Capture the cell that displays the provided text and extract its [x, y] central coordinate. 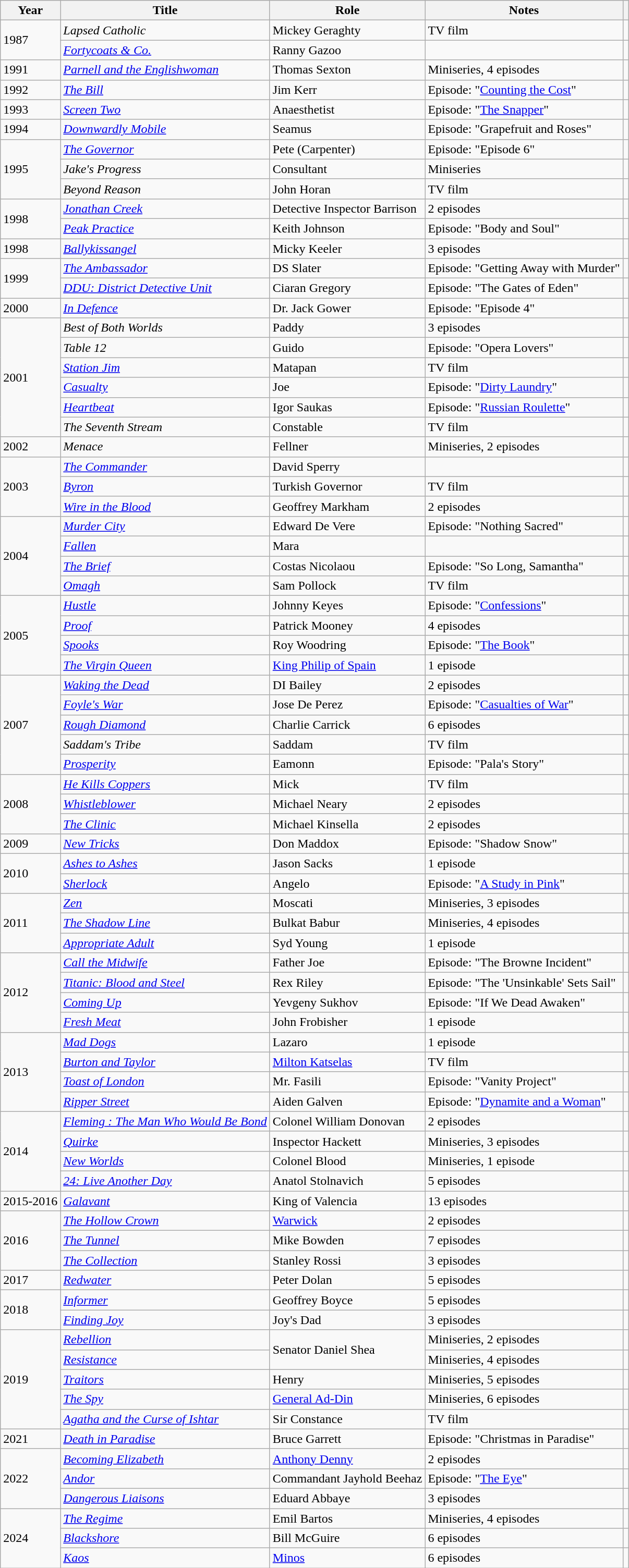
Episode: "The Gates of Eden" [524, 288]
Bulkat Babur [347, 923]
2010 [30, 873]
Byron [165, 486]
Spooks [165, 645]
Episode: "The Book" [524, 645]
Blackshore [165, 1538]
2011 [30, 923]
2007 [30, 725]
2003 [30, 486]
Eamonn [347, 764]
Michael Kinsella [347, 824]
1992 [30, 90]
2000 [30, 308]
Sherlock [165, 884]
Episode: "Grapefruit and Roses" [524, 129]
Commandant Jayhold Beehaz [347, 1478]
Episode: "The 'Unsinkable' Sets Sail" [524, 983]
Episode: "A Study in Pink" [524, 884]
1991 [30, 70]
New Tricks [165, 843]
1993 [30, 109]
Galavant [165, 1200]
2009 [30, 843]
Jonathan Creek [165, 209]
Whistleblower [165, 804]
Prosperity [165, 764]
Becoming Elizabeth [165, 1459]
Lazaro [347, 1042]
Titanic: Blood and Steel [165, 983]
Bruce Garrett [347, 1439]
Notes [524, 10]
2014 [30, 1151]
The Brief [165, 566]
Micky Keeler [347, 249]
Minos [347, 1558]
Paddy [347, 328]
Costas Nicolaou [347, 566]
General Ad-Din [347, 1399]
Saddam's Tribe [165, 744]
Episode: "Vanity Project" [524, 1082]
Igor Saukas [347, 407]
The Regime [165, 1518]
King of Valencia [347, 1200]
Milton Katselas [347, 1062]
Geoffrey Boyce [347, 1300]
2004 [30, 556]
Joe [347, 387]
Ciaran Gregory [347, 288]
Rex Riley [347, 983]
Episode: "Episode 4" [524, 308]
The Clinic [165, 824]
2013 [30, 1072]
1995 [30, 169]
The Commander [165, 467]
Aiden Galven [347, 1101]
Anatol Stolnavich [347, 1181]
DI Bailey [347, 685]
Table 12 [165, 348]
Year [30, 10]
Episode: "Casualties of War" [524, 705]
Anaesthetist [347, 109]
Jason Sacks [347, 863]
Miniseries, 1 episode [524, 1161]
Sam Pollock [347, 586]
Ashes to Ashes [165, 863]
Jim Kerr [347, 90]
Mickey Geraghty [347, 30]
Episode: "Pala's Story" [524, 764]
Episode: "Opera Lovers" [524, 348]
Joy's Dad [347, 1320]
Episode: "Counting the Cost" [524, 90]
Title [165, 10]
Appropriate Adult [165, 943]
Episode: "Confessions" [524, 606]
Resistance [165, 1359]
Episode: "Nothing Sacred" [524, 526]
Mick [347, 784]
1994 [30, 129]
Sir Constance [347, 1419]
Detective Inspector Barrison [347, 209]
2008 [30, 804]
Episode: "If We Dead Awaken" [524, 1002]
David Sperry [347, 467]
Fellner [347, 447]
Screen Two [165, 109]
Guido [347, 348]
John Horan [347, 189]
Pete (Carpenter) [347, 149]
Episode: "The Snapper" [524, 109]
2024 [30, 1538]
Kaos [165, 1558]
Thomas Sexton [347, 70]
Casualty [165, 387]
2019 [30, 1379]
Wire in the Blood [165, 506]
Episode: "Dynamite and a Woman" [524, 1101]
Syd Young [347, 943]
Station Jim [165, 367]
24: Live Another Day [165, 1181]
DS Slater [347, 268]
2018 [30, 1310]
The Spy [165, 1399]
1999 [30, 278]
Informer [165, 1300]
Parnell and the Englishwoman [165, 70]
Don Maddox [347, 843]
1987 [30, 40]
Colonel Blood [347, 1161]
Rough Diamond [165, 725]
Anthony Denny [347, 1459]
Ranny Gazoo [347, 50]
Andor [165, 1478]
He Kills Coppers [165, 784]
Saddam [347, 744]
The Ambassador [165, 268]
Michael Neary [347, 804]
Episode: "Shadow Snow" [524, 843]
Edward De Vere [347, 526]
Episode: "So Long, Samantha" [524, 566]
Omagh [165, 586]
Moscati [347, 903]
Fortycoats & Co. [165, 50]
Heartbeat [165, 407]
Peak Practice [165, 228]
Warwick [347, 1221]
Emil Bartos [347, 1518]
Finding Joy [165, 1320]
The Shadow Line [165, 923]
Best of Both Worlds [165, 328]
2015-2016 [30, 1200]
Mr. Fasili [347, 1082]
Quirke [165, 1141]
Eduard Abbaye [347, 1498]
Colonel William Donovan [347, 1121]
Episode: "Getting Away with Murder" [524, 268]
Miniseries [524, 169]
2017 [30, 1280]
Lapsed Catholic [165, 30]
Charlie Carrick [347, 725]
Peter Dolan [347, 1280]
Episode: "Body and Soul" [524, 228]
Menace [165, 447]
Proof [165, 626]
The Seventh Stream [165, 427]
Fallen [165, 546]
Zen [165, 903]
Bill McGuire [347, 1538]
Beyond Reason [165, 189]
The Collection [165, 1260]
Seamus [347, 129]
Inspector Hackett [347, 1141]
Johnny Keyes [347, 606]
4 episodes [524, 626]
13 episodes [524, 1200]
Matapan [347, 367]
New Worlds [165, 1161]
Keith Johnson [347, 228]
Patrick Mooney [347, 626]
Agatha and the Curse of Ishtar [165, 1419]
Traitors [165, 1379]
Jake's Progress [165, 169]
Roy Woodring [347, 645]
Rebellion [165, 1340]
Miniseries, 6 episodes [524, 1399]
Constable [347, 427]
Episode: "Christmas in Paradise" [524, 1439]
Dangerous Liaisons [165, 1498]
Downwardly Mobile [165, 129]
Episode: "The Browne Incident" [524, 963]
Stanley Rossi [347, 1260]
Burton and Taylor [165, 1062]
Angelo [347, 884]
Episode: "Dirty Laundry" [524, 387]
2001 [30, 377]
Turkish Governor [347, 486]
DDU: District Detective Unit [165, 288]
King Philip of Spain [347, 665]
The Governor [165, 149]
Episode: "Episode 6" [524, 149]
2002 [30, 447]
Waking the Dead [165, 685]
Episode: "The Eye" [524, 1478]
Ripper Street [165, 1101]
Episode: "Russian Roulette" [524, 407]
Call the Midwife [165, 963]
Coming Up [165, 1002]
Toast of London [165, 1082]
Senator Daniel Shea [347, 1350]
Mike Bowden [347, 1241]
Foyle's War [165, 705]
2012 [30, 993]
Mara [347, 546]
Henry [347, 1379]
Dr. Jack Gower [347, 308]
Father Joe [347, 963]
2022 [30, 1478]
The Hollow Crown [165, 1221]
The Bill [165, 90]
Mad Dogs [165, 1042]
2005 [30, 635]
Fresh Meat [165, 1022]
Geoffrey Markham [347, 506]
The Virgin Queen [165, 665]
Murder City [165, 526]
2021 [30, 1439]
Jose De Perez [347, 705]
Hustle [165, 606]
Ballykissangel [165, 249]
2016 [30, 1241]
Yevgeny Sukhov [347, 1002]
The Tunnel [165, 1241]
In Defence [165, 308]
John Frobisher [347, 1022]
Role [347, 10]
Redwater [165, 1280]
Death in Paradise [165, 1439]
Miniseries, 5 episodes [524, 1379]
Consultant [347, 169]
7 episodes [524, 1241]
Fleming : The Man Who Would Be Bond [165, 1121]
